For the text-containing cell, return its midpoint in [X, Y] coordinate format. 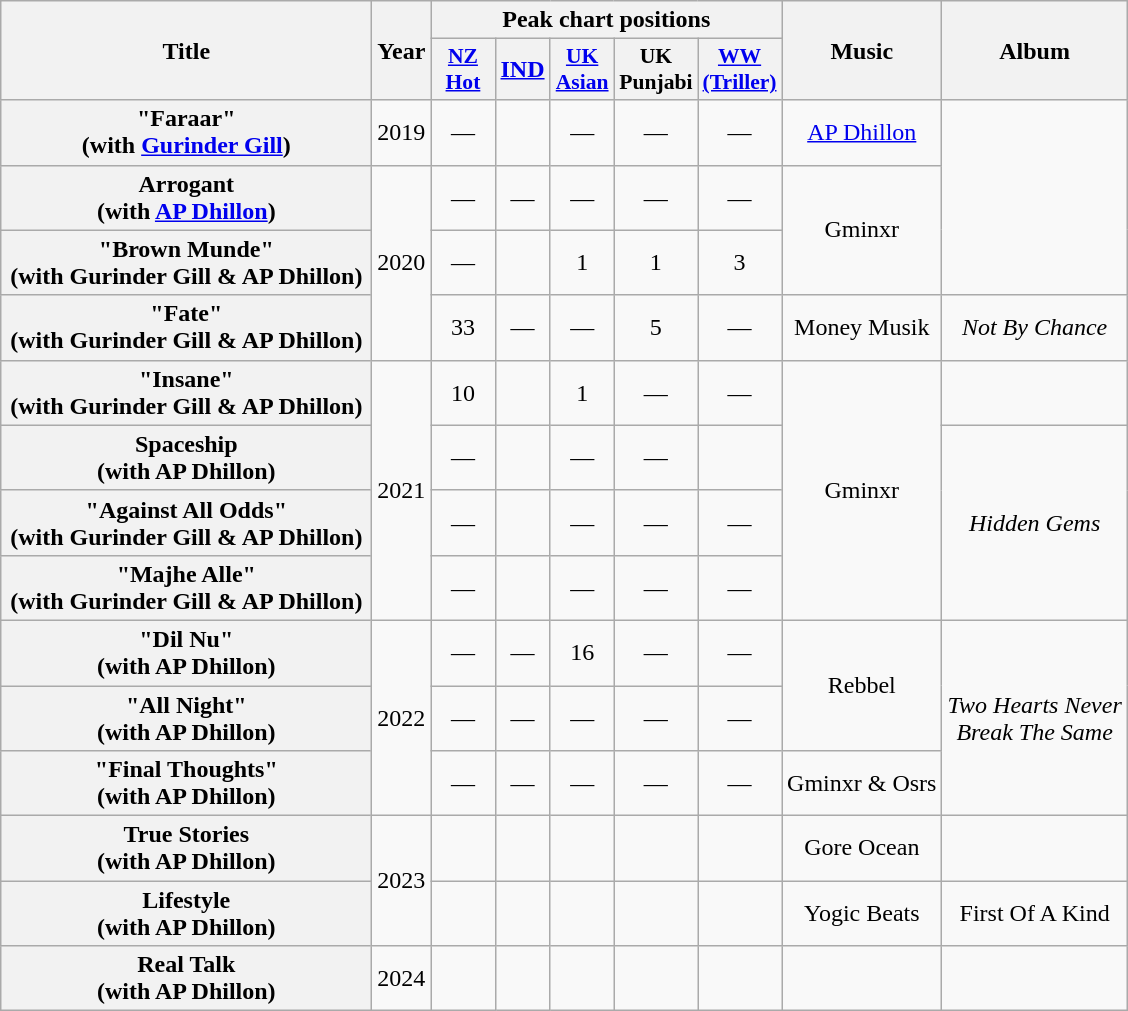
First Of A Kind [1034, 914]
2021 [402, 490]
10 [463, 392]
"Dil Nu" (with AP Dhillon) [186, 652]
"Insane"(with Gurinder Gill & AP Dhillon) [186, 392]
"All Night" (with AP Dhillon) [186, 718]
IND [522, 70]
Title [186, 50]
"Fate"(with Gurinder Gill & AP Dhillon) [186, 328]
"Final Thoughts" (with AP Dhillon) [186, 784]
Money Musik [862, 328]
Hidden Gems [1034, 522]
2024 [402, 978]
Peak chart positions [606, 20]
Year [402, 50]
33 [463, 328]
Not By Chance [1034, 328]
Music [862, 50]
UK Punjabi [656, 70]
Two Hearts NeverBreak The Same [1034, 718]
"Brown Munde"(with Gurinder Gill & AP Dhillon) [186, 262]
Gminxr & Osrs [862, 784]
2022 [402, 718]
UKAsian [582, 70]
2020 [402, 262]
2023 [402, 881]
"Against All Odds"(with Gurinder Gill & AP Dhillon) [186, 522]
16 [582, 652]
3 [740, 262]
Yogic Beats [862, 914]
Gore Ocean [862, 848]
5 [656, 328]
WW (Triller) [740, 70]
Lifestyle (with AP Dhillon) [186, 914]
Album [1034, 50]
Real Talk (with AP Dhillon) [186, 978]
NZHot [463, 70]
Spaceship (with AP Dhillon) [186, 458]
Rebbel [862, 685]
"Majhe Alle" (with Gurinder Gill & AP Dhillon) [186, 588]
AP Dhillon [862, 132]
Arrogant (with AP Dhillon) [186, 198]
True Stories (with AP Dhillon) [186, 848]
2019 [402, 132]
"Faraar"(with Gurinder Gill) [186, 132]
